Locate the cell with the specified text and output its [x, y] center coordinate. 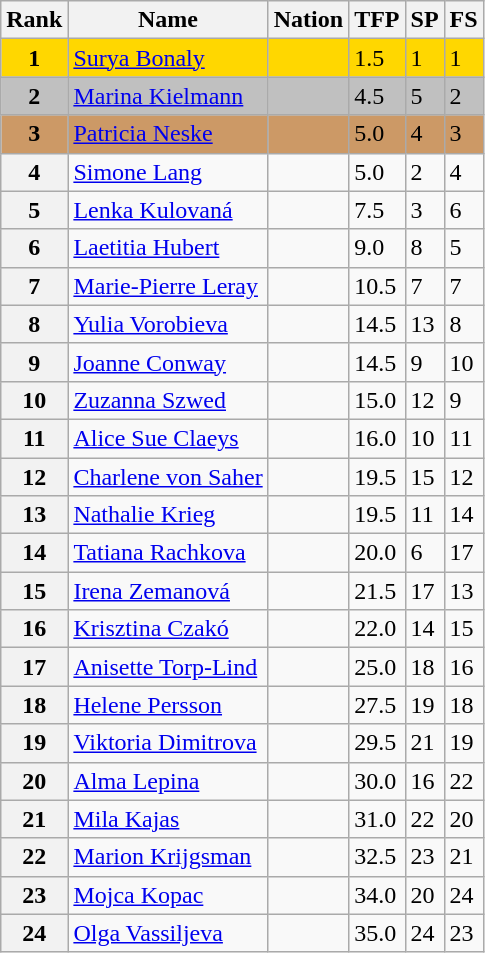
Helene Persson [168, 705]
4.5 [377, 96]
16.0 [377, 438]
Marina Kielmann [168, 96]
31.0 [377, 819]
Anisette Torp-Lind [168, 667]
Viktoria Dimitrova [168, 743]
7.5 [377, 210]
Olga Vassiljeva [168, 933]
Marion Krijgsman [168, 857]
30.0 [377, 781]
Zuzanna Szwed [168, 400]
21.5 [377, 591]
15.0 [377, 400]
Name [168, 20]
TFP [377, 20]
35.0 [377, 933]
Nathalie Krieg [168, 515]
27.5 [377, 705]
Alice Sue Claeys [168, 438]
Joanne Conway [168, 362]
Yulia Vorobieva [168, 324]
Alma Lepina [168, 781]
Simone Lang [168, 172]
9.0 [377, 248]
Krisztina Czakó [168, 629]
Laetitia Hubert [168, 248]
20.0 [377, 553]
1.5 [377, 58]
Tatiana Rachkova [168, 553]
Mojca Kopac [168, 895]
SP [424, 20]
10.5 [377, 286]
Mila Kajas [168, 819]
32.5 [377, 857]
22.0 [377, 629]
Marie-Pierre Leray [168, 286]
29.5 [377, 743]
Charlene von Saher [168, 477]
Patricia Neske [168, 134]
Irena Zemanová [168, 591]
Lenka Kulovaná [168, 210]
25.0 [377, 667]
Rank [34, 20]
FS [464, 20]
Surya Bonaly [168, 58]
34.0 [377, 895]
Nation [308, 20]
